Find where the given text appears and provide that cell's center as (x, y) coordinate. 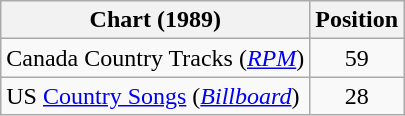
Canada Country Tracks (RPM) (156, 58)
US Country Songs (Billboard) (156, 96)
Position (357, 20)
59 (357, 58)
28 (357, 96)
Chart (1989) (156, 20)
